Return the (x, y) coordinate for the center point of the cell that contains the specified text.  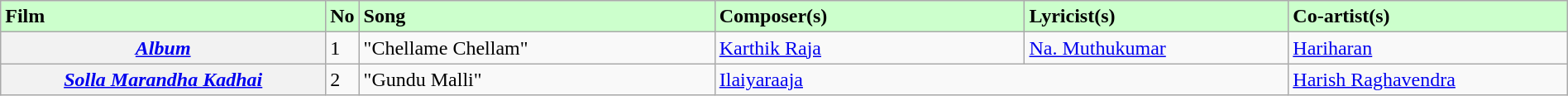
Lyricist(s) (1156, 17)
No (342, 17)
Album (164, 48)
Hariharan (1427, 48)
Composer(s) (870, 17)
Solla Marandha Kadhai (164, 79)
Karthik Raja (870, 48)
"Chellame Chellam" (537, 48)
Song (537, 17)
Harish Raghavendra (1427, 79)
1 (342, 48)
2 (342, 79)
Ilaiyaraaja (1002, 79)
"Gundu Malli" (537, 79)
Film (164, 17)
Na. Muthukumar (1156, 48)
Co-artist(s) (1427, 17)
